Identify which cell holds the provided text, then report its (X, Y) central coordinate. 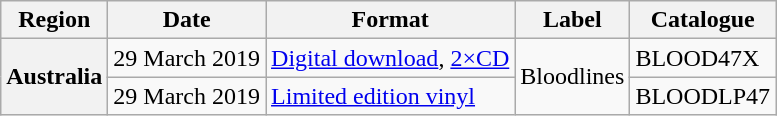
Format (390, 20)
Date (187, 20)
BLOOD47X (703, 58)
Region (54, 20)
Catalogue (703, 20)
Limited edition vinyl (390, 96)
Digital download, 2×CD (390, 58)
Label (572, 20)
BLOODLP47 (703, 96)
Bloodlines (572, 77)
Australia (54, 77)
